Provide the (X, Y) coordinate of the cell's center where the given text is located.  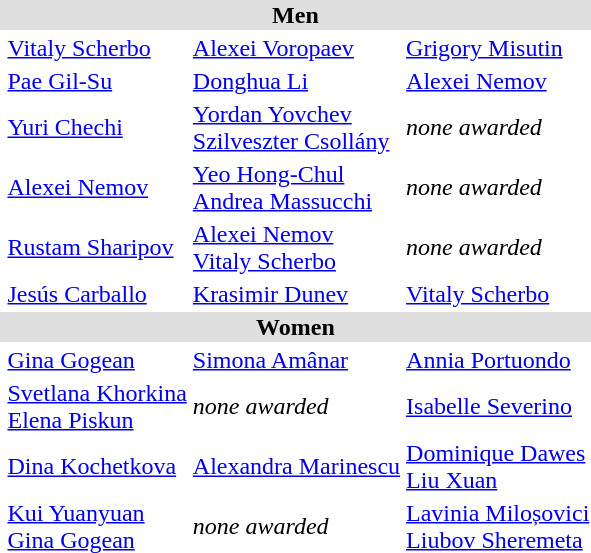
Yeo Hong-Chul Andrea Massucchi (296, 188)
Yordan Yovchev Szilveszter Csollány (296, 128)
Annia Portuondo (498, 360)
Dina Kochetkova (97, 466)
Alexei Nemov Vitaly Scherbo (296, 248)
Pae Gil-Su (97, 81)
Gina Gogean (97, 360)
Yuri Chechi (97, 128)
Women (296, 327)
Alexandra Marinescu (296, 466)
Isabelle Severino (498, 406)
Men (296, 15)
Rustam Sharipov (97, 248)
Svetlana Khorkina Elena Piskun (97, 406)
Simona Amânar (296, 360)
Alexei Voropaev (296, 48)
Jesús Carballo (97, 294)
Dominique Dawes Liu Xuan (498, 466)
Donghua Li (296, 81)
Grigory Misutin (498, 48)
Krasimir Dunev (296, 294)
